Scan for the cell matching the given text and deliver its (X, Y) coordinate at center. 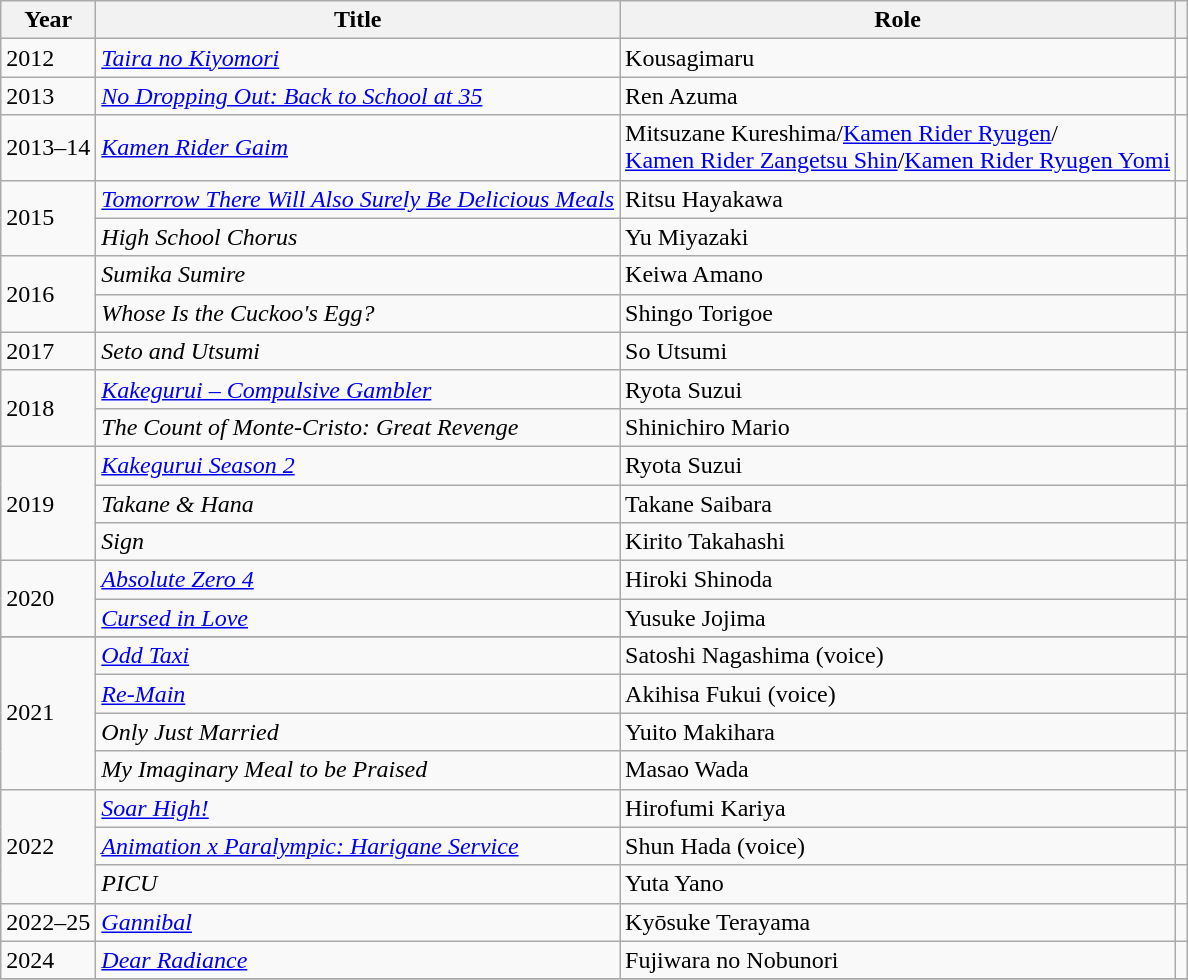
Yuito Makihara (898, 732)
Dear Radiance (358, 960)
Satoshi Nagashima (voice) (898, 656)
Yuta Yano (898, 884)
Only Just Married (358, 732)
Kirito Takahashi (898, 542)
2021 (48, 713)
Takane Saibara (898, 503)
No Dropping Out: Back to School at 35 (358, 96)
Kakegurui Season 2 (358, 465)
Tomorrow There Will Also Surely Be Delicious Meals (358, 199)
Keiwa Amano (898, 275)
2012 (48, 58)
Shinichiro Mario (898, 427)
Yusuke Jojima (898, 618)
2019 (48, 503)
Kakegurui – Compulsive Gambler (358, 389)
2016 (48, 294)
High School Chorus (358, 237)
Akihisa Fukui (voice) (898, 694)
Kousagimaru (898, 58)
Kyōsuke Terayama (898, 922)
Role (898, 20)
My Imaginary Meal to be Praised (358, 770)
Odd Taxi (358, 656)
Year (48, 20)
Shingo Torigoe (898, 313)
Absolute Zero 4 (358, 580)
2022 (48, 846)
2024 (48, 960)
2015 (48, 218)
Sumika Sumire (358, 275)
Gannibal (358, 922)
PICU (358, 884)
The Count of Monte-Cristo: Great Revenge (358, 427)
Kamen Rider Gaim (358, 148)
2013–14 (48, 148)
Shun Hada (voice) (898, 846)
Re-Main (358, 694)
Animation x Paralympic: Harigane Service (358, 846)
Takane & Hana (358, 503)
Whose Is the Cuckoo's Egg? (358, 313)
Cursed in Love (358, 618)
Masao Wada (898, 770)
Sign (358, 542)
2013 (48, 96)
Ren Azuma (898, 96)
Yu Miyazaki (898, 237)
So Utsumi (898, 351)
Mitsuzane Kureshima/Kamen Rider Ryugen/Kamen Rider Zangetsu Shin/Kamen Rider Ryugen Yomi (898, 148)
Taira no Kiyomori (358, 58)
Hiroki Shinoda (898, 580)
2017 (48, 351)
Fujiwara no Nobunori (898, 960)
2018 (48, 408)
2022–25 (48, 922)
Seto and Utsumi (358, 351)
Hirofumi Kariya (898, 808)
2020 (48, 599)
Soar High! (358, 808)
Title (358, 20)
Ritsu Hayakawa (898, 199)
